Identify which cell holds the provided text, then report its [X, Y] central coordinate. 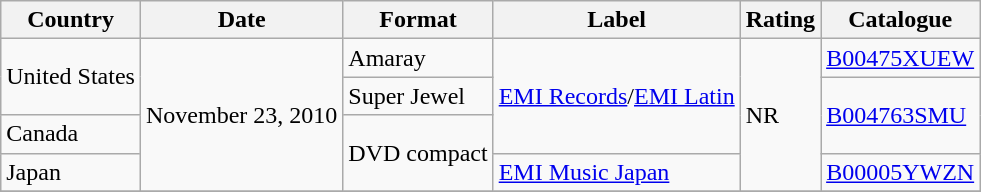
B004763SMU [900, 115]
NR [780, 115]
Catalogue [900, 20]
EMI Music Japan [616, 172]
EMI Records/EMI Latin [616, 96]
B00005YWZN [900, 172]
DVD compact [418, 153]
Super Jewel [418, 96]
B00475XUEW [900, 58]
Label [616, 20]
Date [241, 20]
Format [418, 20]
United States [71, 77]
Canada [71, 134]
Country [71, 20]
November 23, 2010 [241, 115]
Rating [780, 20]
Japan [71, 172]
Amaray [418, 58]
